Pinpoint the cell where the given text exists, returning its [x, y] midpoint coordinate. 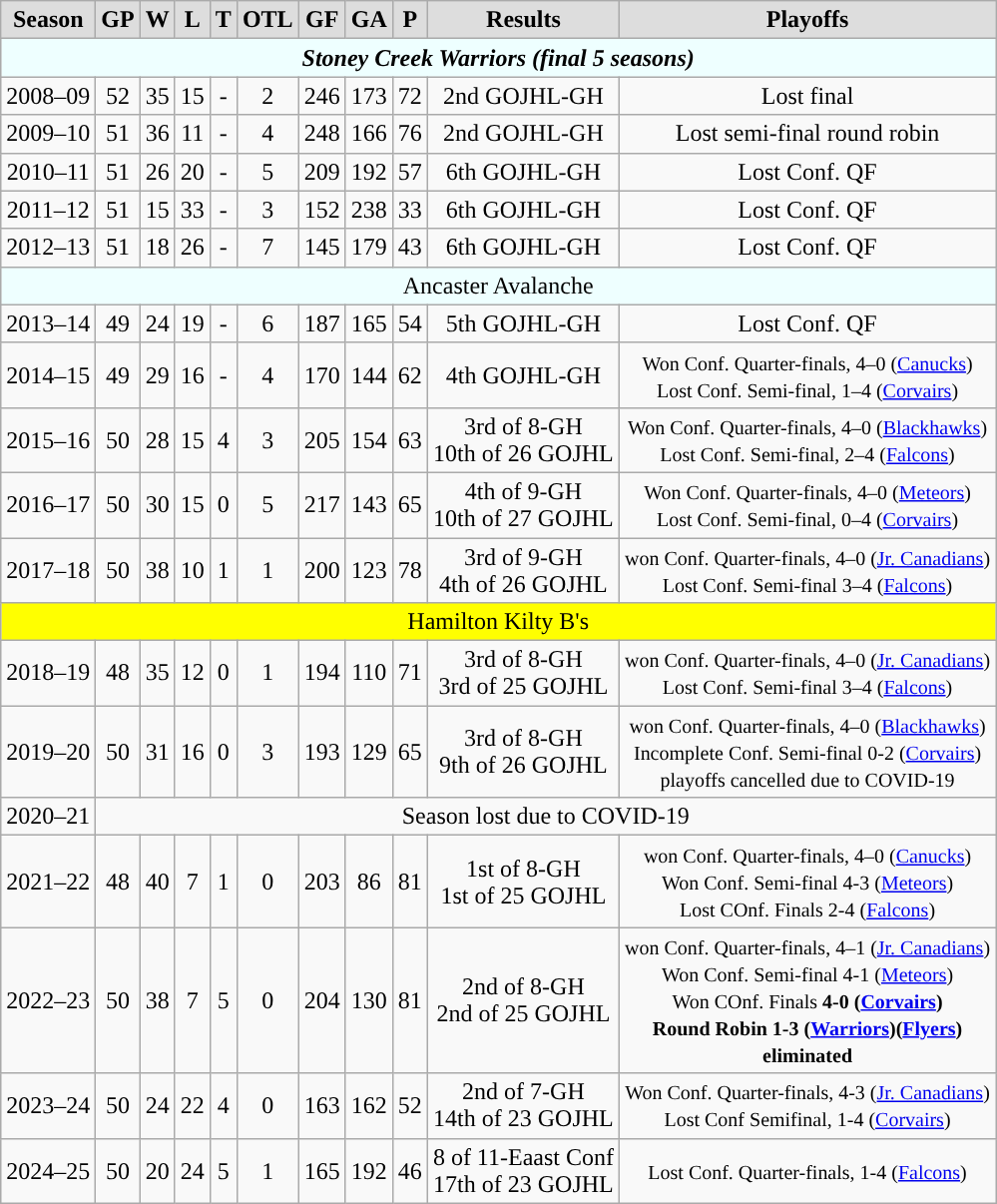
3rd of 8-GH10th of 26 GOJHL [523, 439]
179 [369, 248]
238 [369, 210]
2013–14 [48, 323]
3rd of 9-GH4th of 26 GOJHL [523, 569]
3rd of 8-GH3rd of 25 GOJHL [523, 673]
6 [267, 323]
Lost Conf. Quarter-finals, 1-4 (Falcons) [806, 1170]
54 [409, 323]
Lost final [806, 96]
4th of 9-GH10th of 27 GOJHL [523, 505]
P [409, 20]
29 [158, 375]
205 [321, 439]
OTL [267, 20]
GP [118, 20]
204 [321, 1000]
246 [321, 96]
110 [369, 673]
1st of 8-GH1st of 25 GOJHL [523, 882]
Playoffs [806, 20]
154 [369, 439]
152 [321, 210]
19 [192, 323]
Hamilton Kilty B's [499, 622]
46 [409, 1170]
Won Conf. Quarter-finals, 4–0 (Blackhawks)Lost Conf. Semi-final, 2–4 (Falcons) [806, 439]
Results [523, 20]
143 [369, 505]
248 [321, 134]
2014–15 [48, 375]
2016–17 [48, 505]
2nd of 7-GH14th of 23 GOJHL [523, 1106]
170 [321, 375]
31 [158, 752]
30 [158, 505]
40 [158, 882]
18 [158, 248]
12 [192, 673]
86 [369, 882]
2017–18 [48, 569]
Stoney Creek Warriors (final 5 seasons) [499, 58]
217 [321, 505]
76 [409, 134]
173 [369, 96]
GF [321, 20]
5th GOJHL-GH [523, 323]
2nd of 8-GH2nd of 25 GOJHL [523, 1000]
Won Conf. Quarter-finals, 4-3 (Jr. Canadians)Lost Conf Semifinal, 1-4 (Corvairs) [806, 1106]
2008–09 [48, 96]
193 [321, 752]
209 [321, 172]
2 [267, 96]
28 [158, 439]
144 [369, 375]
2021–22 [48, 882]
Won Conf. Quarter-finals, 4–0 (Canucks)Lost Conf. Semi-final, 1–4 (Corvairs) [806, 375]
4th GOJHL-GH [523, 375]
2010–11 [48, 172]
123 [369, 569]
2020–21 [48, 817]
187 [321, 323]
2009–10 [48, 134]
Lost semi-final round robin [806, 134]
T [224, 20]
43 [409, 248]
36 [158, 134]
2022–23 [48, 1000]
2019–20 [48, 752]
GA [369, 20]
Ancaster Avalanche [499, 286]
72 [409, 96]
62 [409, 375]
78 [409, 569]
57 [409, 172]
Season [48, 20]
22 [192, 1106]
166 [369, 134]
163 [321, 1106]
3rd of 8-GH9th of 26 GOJHL [523, 752]
145 [321, 248]
2011–12 [48, 210]
129 [369, 752]
162 [369, 1106]
won Conf. Quarter-finals, 4–0 (Canucks)Won Conf. Semi-final 4-3 (Meteors)Lost COnf. Finals 2-4 (Falcons) [806, 882]
71 [409, 673]
2024–25 [48, 1170]
W [158, 20]
Season lost due to COVID-19 [546, 817]
203 [321, 882]
8 of 11-Eaast Conf17th of 23 GOJHL [523, 1170]
194 [321, 673]
63 [409, 439]
11 [192, 134]
130 [369, 1000]
L [192, 20]
won Conf. Quarter-finals, 4–0 (Blackhawks)Incomplete Conf. Semi-final 0-2 (Corvairs)playoffs cancelled due to COVID-19 [806, 752]
Won Conf. Quarter-finals, 4–0 (Meteors)Lost Conf. Semi-final, 0–4 (Corvairs) [806, 505]
2023–24 [48, 1106]
10 [192, 569]
2015–16 [48, 439]
2018–19 [48, 673]
2012–13 [48, 248]
200 [321, 569]
